Locate the cell with the specified text and output its (X, Y) center coordinate. 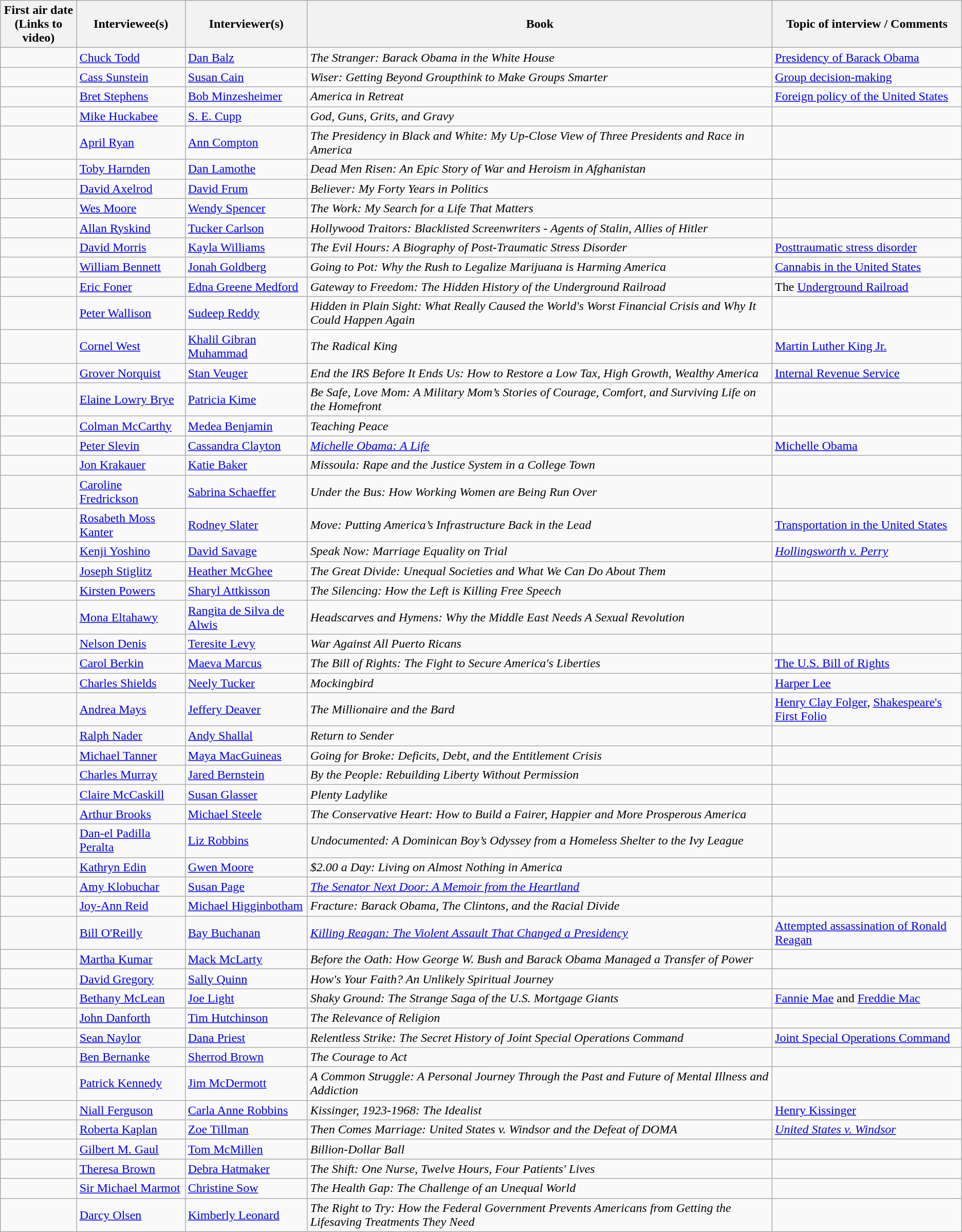
War Against All Puerto Ricans (540, 643)
Ben Bernanke (131, 1057)
The Stranger: Barack Obama in the White House (540, 58)
Dan Lamothe (246, 169)
Jim McDermott (246, 1083)
Kimberly Leonard (246, 1215)
Joe Light (246, 998)
Jared Bernstein (246, 775)
Wiser: Getting Beyond Groupthink to Make Groups Smarter (540, 77)
Speak Now: Marriage Equality on Trial (540, 551)
Book (540, 24)
Believer: My Forty Years in Politics (540, 189)
Carla Anne Robbins (246, 1110)
Kathryn Edin (131, 867)
Rosabeth Moss Kanter (131, 525)
John Danforth (131, 1018)
Susan Cain (246, 77)
Teresite Levy (246, 643)
Peter Wallison (131, 314)
Kayla Williams (246, 247)
The Relevance of Religion (540, 1018)
Under the Bus: How Working Women are Being Run Over (540, 491)
End the IRS Before It Ends Us: How to Restore a Low Tax, High Growth, Wealthy America (540, 373)
The U.S. Bill of Rights (867, 663)
Roberta Kaplan (131, 1130)
Michael Higginbotham (246, 906)
Sharyl Attkisson (246, 591)
David Gregory (131, 979)
Fracture: Barack Obama, The Clintons, and the Racial Divide (540, 906)
Ralph Nader (131, 736)
Charles Shields (131, 683)
Harper Lee (867, 683)
How's Your Faith? An Unlikely Spiritual Journey (540, 979)
April Ryan (131, 143)
Colman McCarthy (131, 426)
The Right to Try: How the Federal Government Prevents Americans from Getting the Lifesaving Treatments They Need (540, 1215)
Maeva Marcus (246, 663)
Dead Men Risen: An Epic Story of War and Heroism in Afghanistan (540, 169)
Presidency of Barack Obama (867, 58)
Mack McLarty (246, 959)
David Frum (246, 189)
Cannabis in the United States (867, 267)
David Morris (131, 247)
The Work: My Search for a Life That Matters (540, 208)
William Bennett (131, 267)
The Shift: One Nurse, Twelve Hours, Four Patients' Lives (540, 1169)
Elaine Lowry Brye (131, 400)
Edna Greene Medford (246, 286)
Bay Buchanan (246, 932)
Niall Ferguson (131, 1110)
Attempted assassination of Ronald Reagan (867, 932)
Darcy Olsen (131, 1215)
Topic of interview / Comments (867, 24)
Cornel West (131, 346)
Mike Huckabee (131, 116)
Interviewee(s) (131, 24)
Tucker Carlson (246, 228)
The Courage to Act (540, 1057)
Khalil Gibran Muhammad (246, 346)
God, Guns, Grits, and Gravy (540, 116)
Michelle Obama (867, 446)
Eric Foner (131, 286)
Internal Revenue Service (867, 373)
Jonah Goldberg (246, 267)
Liz Robbins (246, 841)
Sherrod Brown (246, 1057)
Shaky Ground: The Strange Saga of the U.S. Mortgage Giants (540, 998)
S. E. Cupp (246, 116)
David Axelrod (131, 189)
Mockingbird (540, 683)
America in Retreat (540, 97)
The Radical King (540, 346)
Patricia Kime (246, 400)
Martha Kumar (131, 959)
Wendy Spencer (246, 208)
Heather McGhee (246, 571)
Jeffery Deaver (246, 709)
Arthur Brooks (131, 814)
Tom McMillen (246, 1149)
Henry Kissinger (867, 1110)
Debra Hatmaker (246, 1169)
Michael Tanner (131, 756)
Group decision-making (867, 77)
First air date(Links to video) (39, 24)
By the People: Rebuilding Liberty Without Permission (540, 775)
Transportation in the United States (867, 525)
Michelle Obama: A Life (540, 446)
Patrick Kennedy (131, 1083)
Kissinger, 1923-1968: The Idealist (540, 1110)
Posttraumatic stress disorder (867, 247)
Maya MacGuineas (246, 756)
Missoula: Rape and the Justice System in a College Town (540, 465)
Sabrina Schaeffer (246, 491)
Hollingsworth v. Perry (867, 551)
Rangita de Silva de Alwis (246, 617)
Christine Sow (246, 1188)
Andy Shallal (246, 736)
Before the Oath: How George W. Bush and Barack Obama Managed a Transfer of Power (540, 959)
Zoe Tillman (246, 1130)
Fannie Mae and Freddie Mac (867, 998)
The Underground Railroad (867, 286)
Gilbert M. Gaul (131, 1149)
Kenji Yoshino (131, 551)
The Health Gap: The Challenge of an Unequal World (540, 1188)
Plenty Ladylike (540, 795)
Henry Clay Folger, Shakespeare's First Folio (867, 709)
The Silencing: How the Left is Killing Free Speech (540, 591)
Gwen Moore (246, 867)
Move: Putting America’s Infrastructure Back in the Lead (540, 525)
Then Comes Marriage: United States v. Windsor and the Defeat of DOMA (540, 1130)
Caroline Fredrickson (131, 491)
Foreign policy of the United States (867, 97)
Sally Quinn (246, 979)
Martin Luther King Jr. (867, 346)
Going to Pot: Why the Rush to Legalize Marijuana is Harming America (540, 267)
Nelson Denis (131, 643)
Cass Sunstein (131, 77)
Kirsten Powers (131, 591)
Interviewer(s) (246, 24)
The Millionaire and the Bard (540, 709)
Toby Harnden (131, 169)
The Bill of Rights: The Fight to Secure America's Liberties (540, 663)
Mona Eltahawy (131, 617)
Hidden in Plain Sight: What Really Caused the World's Worst Financial Crisis and Why It Could Happen Again (540, 314)
Amy Klobuchar (131, 887)
Jon Krakauer (131, 465)
The Conservative Heart: How to Build a Fairer, Happier and More Prosperous America (540, 814)
A Common Struggle: A Personal Journey Through the Past and Future of Mental Illness and Addiction (540, 1083)
Sir Michael Marmot (131, 1188)
Bret Stephens (131, 97)
Teaching Peace (540, 426)
The Evil Hours: A Biography of Post-Traumatic Stress Disorder (540, 247)
Dan Balz (246, 58)
Susan Page (246, 887)
Neely Tucker (246, 683)
The Senator Next Door: A Memoir from the Heartland (540, 887)
Andrea Mays (131, 709)
Be Safe, Love Mom: A Military Mom’s Stories of Courage, Comfort, and Surviving Life on the Homefront (540, 400)
Joy-Ann Reid (131, 906)
Sean Naylor (131, 1038)
Gateway to Freedom: The Hidden History of the Underground Railroad (540, 286)
Joseph Stiglitz (131, 571)
Cassandra Clayton (246, 446)
Going for Broke: Deficits, Debt, and the Entitlement Crisis (540, 756)
Wes Moore (131, 208)
Rodney Slater (246, 525)
Bob Minzesheimer (246, 97)
Grover Norquist (131, 373)
Headscarves and Hymens: Why the Middle East Needs A Sexual Revolution (540, 617)
Return to Sender (540, 736)
Medea Benjamin (246, 426)
Bethany McLean (131, 998)
Stan Veuger (246, 373)
Allan Ryskind (131, 228)
Billion-Dollar Ball (540, 1149)
Relentless Strike: The Secret History of Joint Special Operations Command (540, 1038)
Dan-el Padilla Peralta (131, 841)
United States v. Windsor (867, 1130)
Killing Reagan: The Violent Assault That Changed a Presidency (540, 932)
The Presidency in Black and White: My Up-Close View of Three Presidents and Race in America (540, 143)
Chuck Todd (131, 58)
Ann Compton (246, 143)
Undocumented: A Dominican Boy’s Odyssey from a Homeless Shelter to the Ivy League (540, 841)
Claire McCaskill (131, 795)
The Great Divide: Unequal Societies and What We Can Do About Them (540, 571)
Tim Hutchinson (246, 1018)
Theresa Brown (131, 1169)
Joint Special Operations Command (867, 1038)
Bill O'Reilly (131, 932)
Charles Murray (131, 775)
David Savage (246, 551)
Susan Glasser (246, 795)
$2.00 a Day: Living on Almost Nothing in America (540, 867)
Dana Priest (246, 1038)
Hollywood Traitors: Blacklisted Screenwriters - Agents of Stalin, Allies of Hitler (540, 228)
Carol Berkin (131, 663)
Michael Steele (246, 814)
Sudeep Reddy (246, 314)
Peter Slevin (131, 446)
Katie Baker (246, 465)
